Output the (X, Y) coordinate of the center of the cell containing the given text.  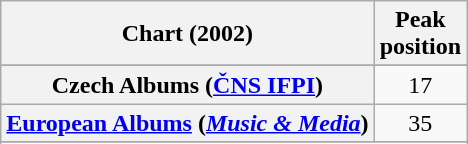
Chart (2002) (188, 34)
Czech Albums (ČNS IFPI) (188, 85)
European Albums (Music & Media) (188, 123)
Peakposition (420, 34)
35 (420, 123)
17 (420, 85)
